Scan for the cell matching the given text and deliver its [x, y] coordinate at center. 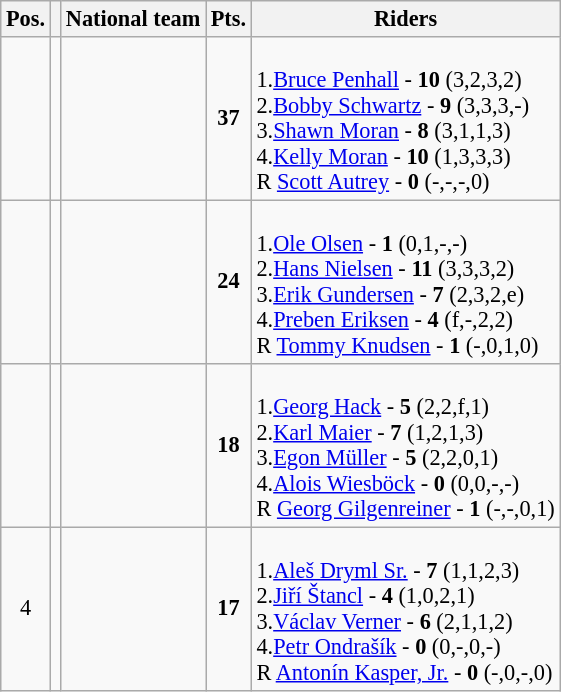
37 [229, 118]
24 [229, 282]
17 [229, 608]
Pts. [229, 19]
1.Bruce Penhall - 10 (3,2,3,2) 2.Bobby Schwartz - 9 (3,3,3,-) 3.Shawn Moran - 8 (3,1,1,3) 4.Kelly Moran - 10 (1,3,3,3) R Scott Autrey - 0 (-,-,-,0) [406, 118]
Riders [406, 19]
18 [229, 444]
Pos. [26, 19]
National team [134, 19]
1.Georg Hack - 5 (2,2,f,1) 2.Karl Maier - 7 (1,2,1,3) 3.Egon Müller - 5 (2,2,0,1) 4.Alois Wiesböck - 0 (0,0,-,-) R Georg Gilgenreiner - 1 (-,-,0,1) [406, 444]
1.Ole Olsen - 1 (0,1,-,-) 2.Hans Nielsen - 11 (3,3,3,2) 3.Erik Gundersen - 7 (2,3,2,e) 4.Preben Eriksen - 4 (f,-,2,2) R Tommy Knudsen - 1 (-,0,1,0) [406, 282]
4 [26, 608]
